Return (x, y) of the center of cell containing provided text 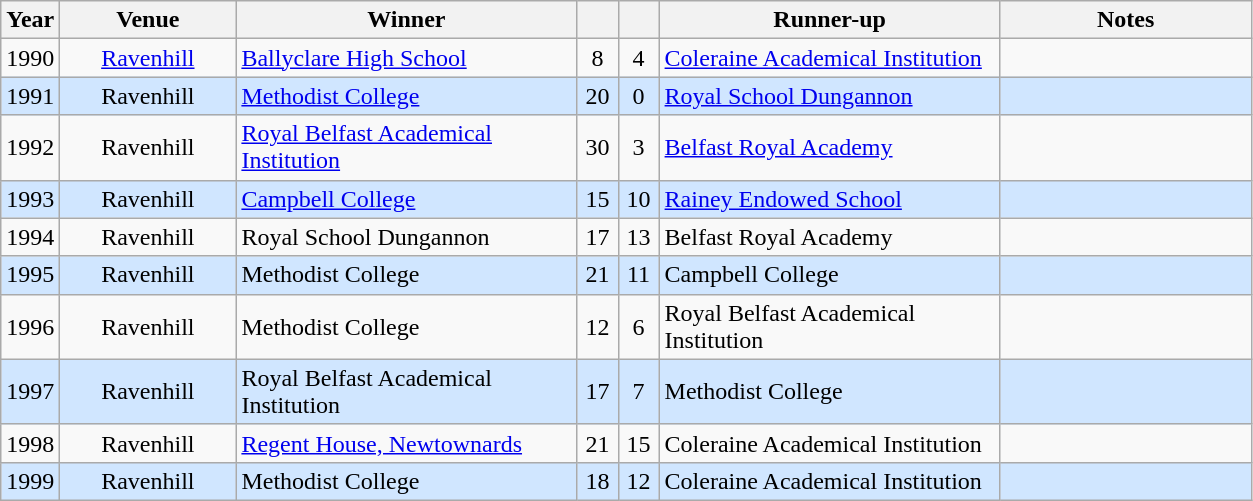
1993 (30, 199)
10 (638, 199)
Rainey Endowed School (830, 199)
6 (638, 326)
1990 (30, 58)
1996 (30, 326)
20 (598, 96)
Notes (1126, 20)
Ballyclare High School (406, 58)
1995 (30, 275)
30 (598, 148)
1998 (30, 443)
1994 (30, 237)
3 (638, 148)
11 (638, 275)
1997 (30, 392)
13 (638, 237)
Regent House, Newtownards (406, 443)
1992 (30, 148)
7 (638, 392)
0 (638, 96)
Runner-up (830, 20)
4 (638, 58)
8 (598, 58)
Venue (148, 20)
1991 (30, 96)
Year (30, 20)
Winner (406, 20)
18 (598, 481)
1999 (30, 481)
